Scan for the cell matching the given text and deliver its (X, Y) coordinate at center. 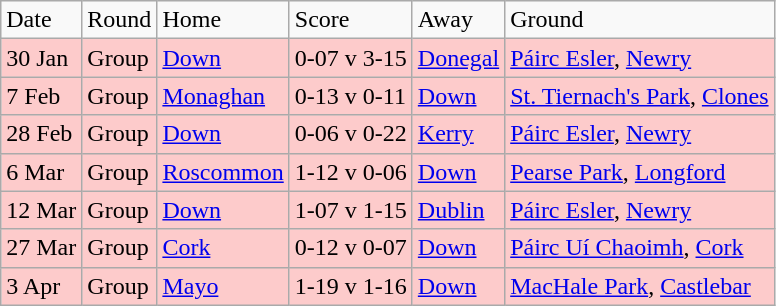
Kerry (458, 134)
12 Mar (42, 210)
27 Mar (42, 248)
Ground (640, 20)
7 Feb (42, 96)
Páirc Uí Chaoimh, Cork (640, 248)
Cork (223, 248)
MacHale Park, Castlebar (640, 286)
Score (350, 20)
0-13 v 0-11 (350, 96)
1-07 v 1-15 (350, 210)
0-12 v 0-07 (350, 248)
Mayo (223, 286)
Dublin (458, 210)
Roscommon (223, 172)
1-12 v 0-06 (350, 172)
Monaghan (223, 96)
Away (458, 20)
0-06 v 0-22 (350, 134)
30 Jan (42, 58)
St. Tiernach's Park, Clones (640, 96)
Round (120, 20)
Donegal (458, 58)
6 Mar (42, 172)
28 Feb (42, 134)
1-19 v 1-16 (350, 286)
Pearse Park, Longford (640, 172)
Date (42, 20)
3 Apr (42, 286)
0-07 v 3-15 (350, 58)
Home (223, 20)
